Find where the given text appears and provide that cell's center as (x, y) coordinate. 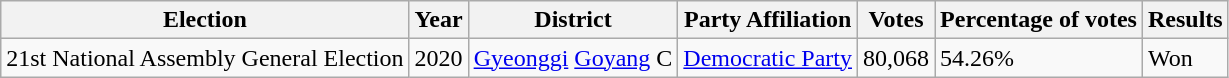
Results (1185, 20)
Gyeonggi Goyang C (573, 58)
54.26% (1039, 58)
Votes (896, 20)
Democratic Party (768, 58)
80,068 (896, 58)
Won (1185, 58)
2020 (438, 58)
Party Affiliation (768, 20)
District (573, 20)
Year (438, 20)
Percentage of votes (1039, 20)
Election (205, 20)
21st National Assembly General Election (205, 58)
